Find where the given text appears and provide that cell's center as (X, Y) coordinate. 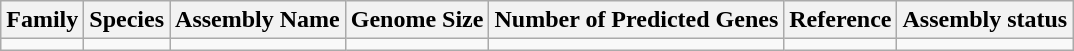
Reference (840, 20)
Assembly status (985, 20)
Genome Size (417, 20)
Number of Predicted Genes (636, 20)
Assembly Name (258, 20)
Family (42, 20)
Species (127, 20)
